Find where the given text appears and provide that cell's center as (x, y) coordinate. 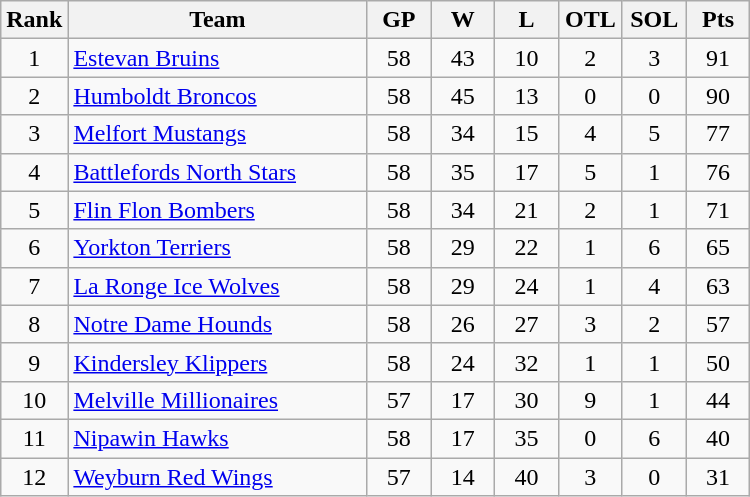
Pts (718, 20)
43 (463, 58)
Flin Flon Bombers (218, 210)
W (463, 20)
Melfort Mustangs (218, 134)
L (527, 20)
91 (718, 58)
31 (718, 477)
Nipawin Hawks (218, 438)
63 (718, 286)
26 (463, 324)
Yorkton Terriers (218, 248)
77 (718, 134)
Rank (34, 20)
Team (218, 20)
GP (399, 20)
30 (527, 400)
La Ronge Ice Wolves (218, 286)
90 (718, 96)
11 (34, 438)
22 (527, 248)
21 (527, 210)
12 (34, 477)
71 (718, 210)
7 (34, 286)
Battlefords North Stars (218, 172)
13 (527, 96)
27 (527, 324)
8 (34, 324)
45 (463, 96)
Weyburn Red Wings (218, 477)
76 (718, 172)
OTL (590, 20)
Notre Dame Hounds (218, 324)
44 (718, 400)
Estevan Bruins (218, 58)
Kindersley Klippers (218, 362)
32 (527, 362)
14 (463, 477)
15 (527, 134)
SOL (654, 20)
50 (718, 362)
65 (718, 248)
Melville Millionaires (218, 400)
Humboldt Broncos (218, 96)
